For the text-containing cell, return its midpoint in [X, Y] coordinate format. 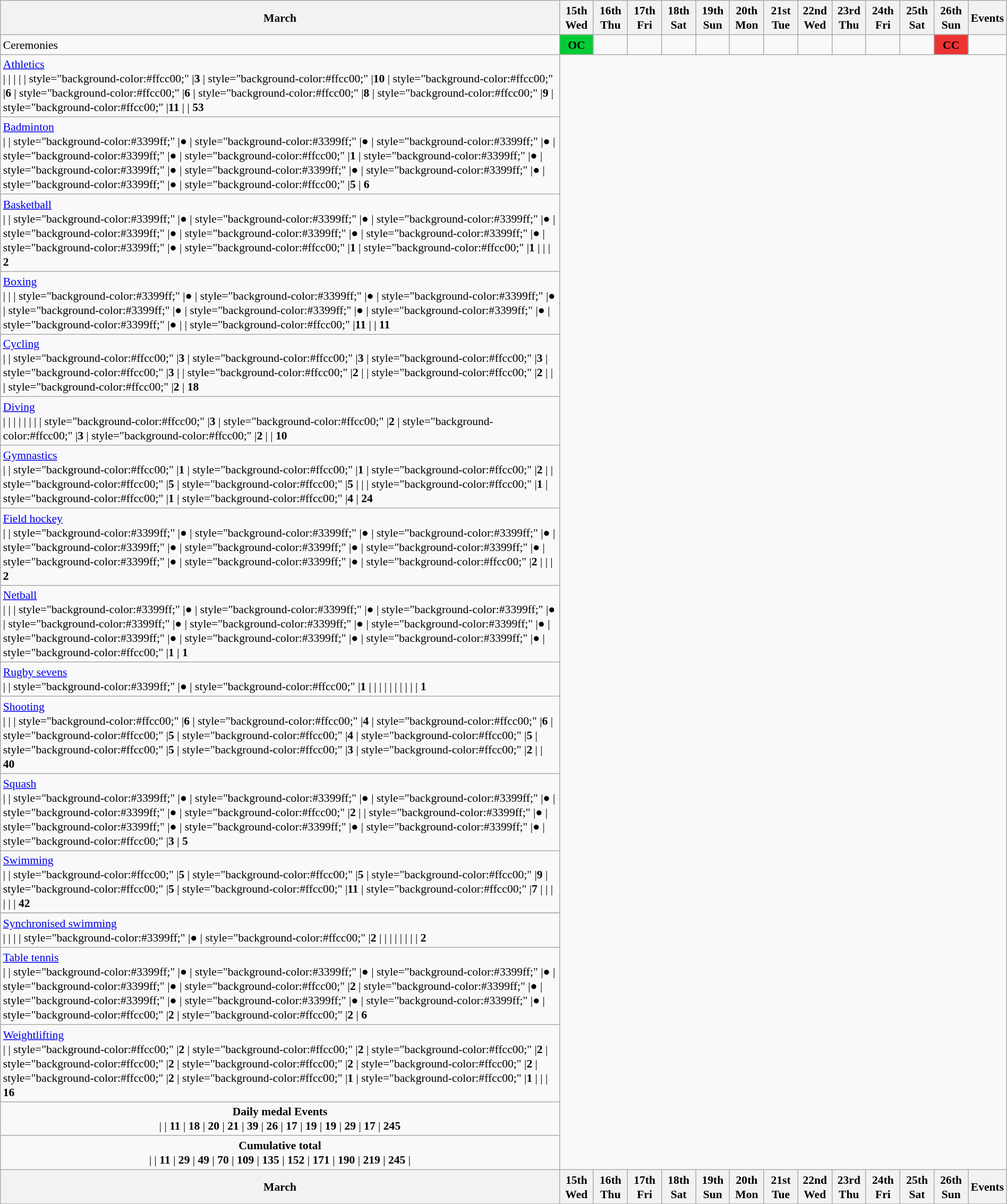
Rugby sevens| | style="background-color:#3399ff;" |● | style="background-color:#ffcc00;" |1 | | | | | | | | | | 1 [280, 679]
CC [951, 45]
Cumulative total| | 11 | 29 | 49 | 70 | 109 | 135 | 152 | 171 | 190 | 219 | 245 | [280, 1152]
OC [576, 45]
Synchronised swimming| | | | style="background-color:#3399ff;" |● | style="background-color:#ffcc00;" |2 | | | | | | | | 2 [280, 930]
Ceremonies [280, 45]
Daily medal Events| | 11 | 18 | 20 | 21 | 39 | 26 | 17 | 19 | 19 | 29 | 17 | 245 [280, 1118]
